Pinpoint the cell where the given text exists, returning its [x, y] midpoint coordinate. 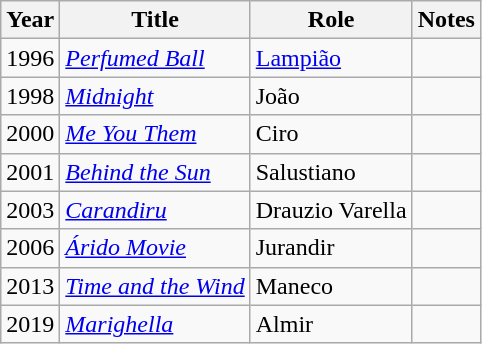
Behind the Sun [155, 172]
1996 [30, 58]
Me You Them [155, 134]
Carandiru [155, 210]
2019 [30, 324]
2013 [30, 286]
Salustiano [331, 172]
Ciro [331, 134]
1998 [30, 96]
João [331, 96]
Drauzio Varella [331, 210]
Maneco [331, 286]
Jurandir [331, 248]
2006 [30, 248]
2001 [30, 172]
Marighella [155, 324]
Perfumed Ball [155, 58]
Almir [331, 324]
Year [30, 20]
Lampião [331, 58]
Time and the Wind [155, 286]
Title [155, 20]
Role [331, 20]
Midnight [155, 96]
2003 [30, 210]
Árido Movie [155, 248]
2000 [30, 134]
Notes [446, 20]
